Search for the cell housing the specified text and yield its (X, Y) center coordinate. 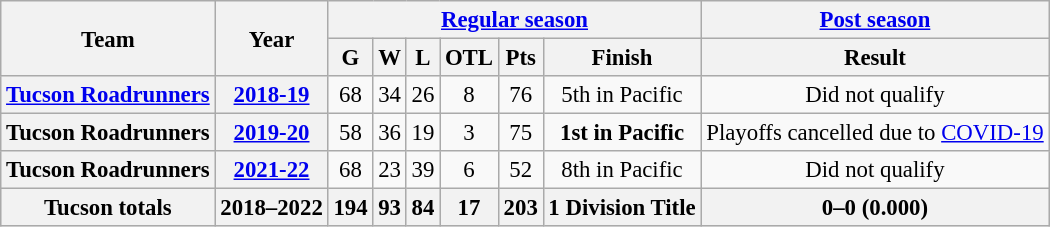
8th in Pacific (622, 170)
76 (520, 95)
Pts (520, 58)
39 (422, 170)
Regular season (514, 20)
2021-22 (272, 170)
Finish (622, 58)
Playoffs cancelled due to COVID-19 (875, 133)
19 (422, 133)
36 (390, 133)
17 (470, 208)
8 (470, 95)
Tucson totals (108, 208)
1st in Pacific (622, 133)
194 (350, 208)
0–0 (0.000) (875, 208)
2019-20 (272, 133)
203 (520, 208)
5th in Pacific (622, 95)
23 (390, 170)
84 (422, 208)
G (350, 58)
1 Division Title (622, 208)
OTL (470, 58)
Post season (875, 20)
6 (470, 170)
75 (520, 133)
93 (390, 208)
Team (108, 38)
2018-19 (272, 95)
2018–2022 (272, 208)
3 (470, 133)
Result (875, 58)
34 (390, 95)
58 (350, 133)
L (422, 58)
Year (272, 38)
W (390, 58)
26 (422, 95)
52 (520, 170)
